Extract the [x, y] coordinate from the center of the cell holding the provided text.  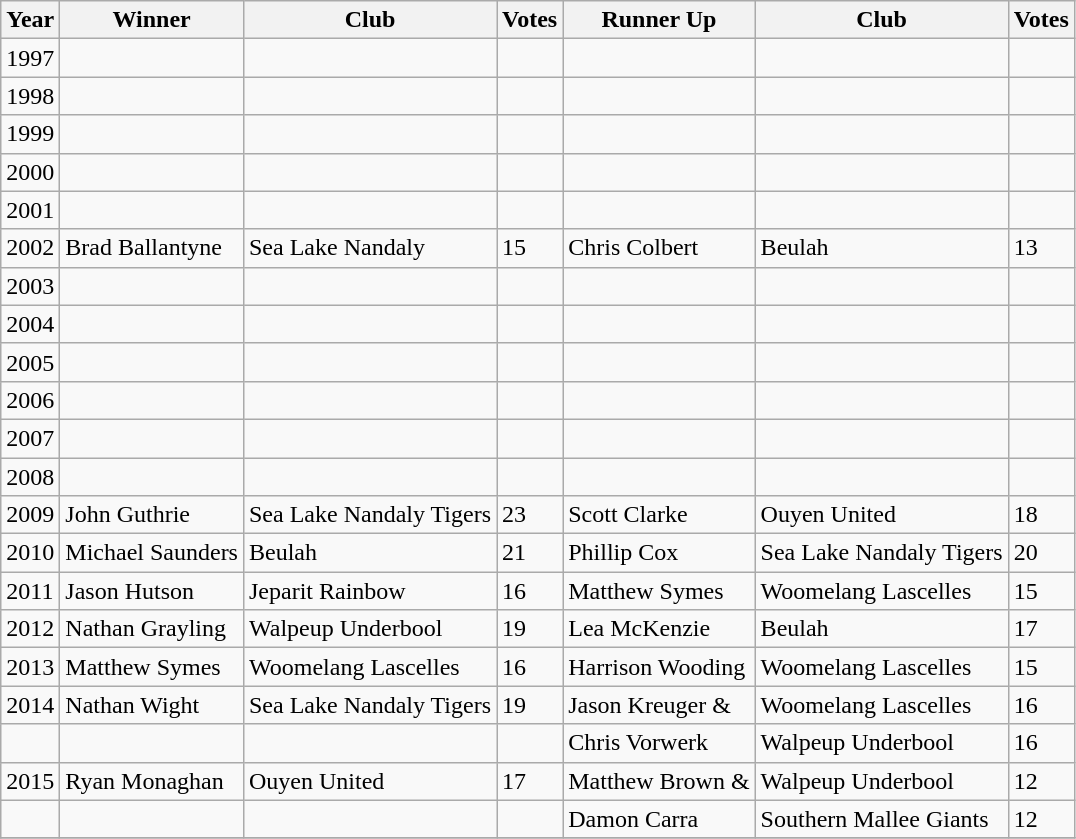
2013 [30, 667]
Year [30, 20]
2003 [30, 286]
2010 [30, 553]
Nathan Grayling [152, 629]
2012 [30, 629]
Lea McKenzie [659, 629]
Phillip Cox [659, 553]
John Guthrie [152, 515]
Harrison Wooding [659, 667]
2005 [30, 362]
Jason Hutson [152, 591]
Brad Ballantyne [152, 248]
18 [1041, 515]
13 [1041, 248]
1999 [30, 134]
Chris Vorwerk [659, 743]
1997 [30, 58]
2001 [30, 210]
Jason Kreuger & [659, 705]
2015 [30, 781]
Michael Saunders [152, 553]
1998 [30, 96]
2014 [30, 705]
Winner [152, 20]
2008 [30, 477]
Runner Up [659, 20]
Ryan Monaghan [152, 781]
2011 [30, 591]
Damon Carra [659, 819]
20 [1041, 553]
Matthew Brown & [659, 781]
Scott Clarke [659, 515]
23 [530, 515]
Sea Lake Nandaly [370, 248]
2004 [30, 324]
2007 [30, 438]
2009 [30, 515]
2000 [30, 172]
21 [530, 553]
Southern Mallee Giants [882, 819]
Jeparit Rainbow [370, 591]
Nathan Wight [152, 705]
2006 [30, 400]
2002 [30, 248]
Chris Colbert [659, 248]
